Locate the cell with the specified text and output its [x, y] center coordinate. 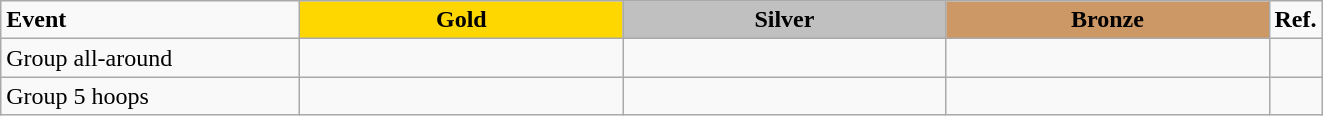
Event [150, 20]
Gold [462, 20]
Group 5 hoops [150, 96]
Silver [784, 20]
Ref. [1296, 20]
Group all-around [150, 58]
Bronze [1108, 20]
